Capture the cell that displays the provided text and extract its (x, y) central coordinate. 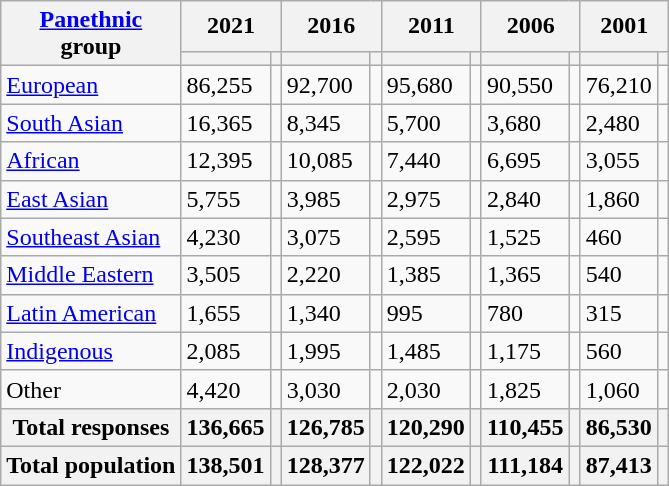
Total responses (91, 427)
3,985 (326, 199)
136,665 (226, 427)
16,365 (226, 123)
3,030 (326, 389)
3,075 (326, 237)
2,840 (525, 199)
540 (618, 275)
2006 (530, 26)
2016 (331, 26)
3,680 (525, 123)
African (91, 161)
12,395 (226, 161)
1,825 (525, 389)
111,184 (525, 465)
95,680 (426, 85)
Latin American (91, 313)
2,220 (326, 275)
European (91, 85)
1,995 (326, 351)
2,030 (426, 389)
86,530 (618, 427)
2011 (431, 26)
128,377 (326, 465)
2,595 (426, 237)
2021 (231, 26)
1,385 (426, 275)
Indigenous (91, 351)
Middle Eastern (91, 275)
East Asian (91, 199)
315 (618, 313)
3,055 (618, 161)
Other (91, 389)
120,290 (426, 427)
South Asian (91, 123)
3,505 (226, 275)
780 (525, 313)
138,501 (226, 465)
1,340 (326, 313)
86,255 (226, 85)
2001 (624, 26)
1,525 (525, 237)
76,210 (618, 85)
87,413 (618, 465)
2,480 (618, 123)
1,060 (618, 389)
5,700 (426, 123)
1,655 (226, 313)
92,700 (326, 85)
560 (618, 351)
90,550 (525, 85)
8,345 (326, 123)
Southeast Asian (91, 237)
2,085 (226, 351)
1,175 (525, 351)
4,230 (226, 237)
460 (618, 237)
122,022 (426, 465)
4,420 (226, 389)
Total population (91, 465)
Panethnicgroup (91, 34)
1,365 (525, 275)
1,485 (426, 351)
126,785 (326, 427)
7,440 (426, 161)
6,695 (525, 161)
10,085 (326, 161)
110,455 (525, 427)
2,975 (426, 199)
5,755 (226, 199)
995 (426, 313)
1,860 (618, 199)
